Output the (x, y) coordinate of the center of the cell containing the given text.  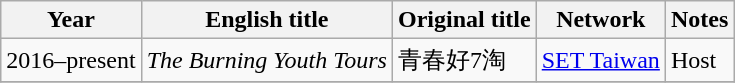
Notes (699, 20)
Original title (464, 20)
SET Taiwan (600, 60)
English title (266, 20)
Network (600, 20)
2016–present (71, 60)
The Burning Youth Tours (266, 60)
青春好7淘 (464, 60)
Year (71, 20)
Host (699, 60)
